Scan for the cell matching the given text and deliver its (X, Y) coordinate at center. 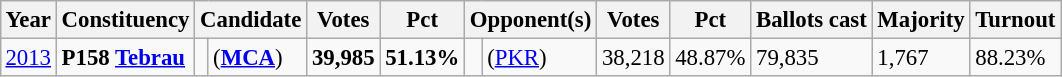
79,835 (812, 57)
Constituency (125, 20)
88.23% (1016, 57)
2013 (28, 57)
Year (28, 20)
(MCA) (258, 57)
P158 Tebrau (125, 57)
(PKR) (540, 57)
1,767 (921, 57)
Ballots cast (812, 20)
Turnout (1016, 20)
Candidate (251, 20)
Opponent(s) (530, 20)
48.87% (710, 57)
39,985 (344, 57)
Majority (921, 20)
51.13% (422, 57)
38,218 (634, 57)
